Detect which cell encompasses the target text, then output its (X, Y) center coordinate. 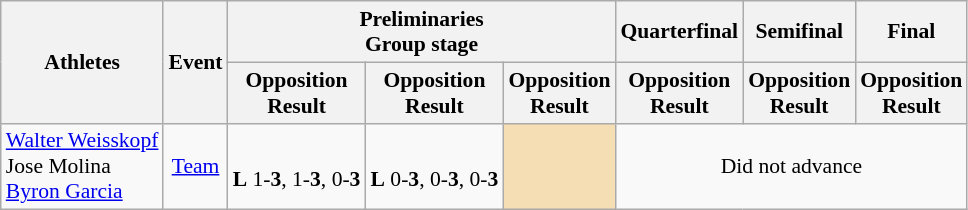
L 1-3, 1-3, 0-3 (297, 166)
Did not advance (791, 166)
Team (195, 166)
Athletes (82, 62)
L 0-3, 0-3, 0-3 (434, 166)
Semifinal (799, 32)
Quarterfinal (679, 32)
Final (911, 32)
Event (195, 62)
PreliminariesGroup stage (422, 32)
Walter WeisskopfJose MolinaByron Garcia (82, 166)
